Return the [x, y] coordinate for the center point of the cell that contains the specified text.  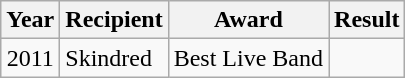
Skindred [114, 58]
Year [30, 20]
Recipient [114, 20]
2011 [30, 58]
Result [367, 20]
Award [248, 20]
Best Live Band [248, 58]
